For the text-containing cell, return its midpoint in (X, Y) coordinate format. 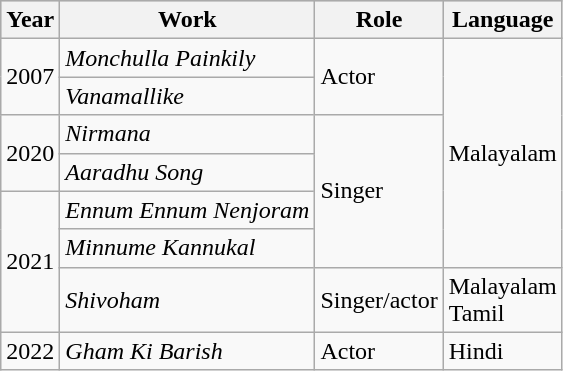
Ennum Ennum Nenjoram (188, 210)
Minnume Kannukal (188, 248)
2007 (30, 77)
Malayalam (502, 153)
Monchulla Painkily (188, 58)
Role (379, 20)
Vanamallike (188, 96)
2022 (30, 351)
Nirmana (188, 134)
MalayalamTamil (502, 300)
2021 (30, 262)
Aaradhu Song (188, 172)
Gham Ki Barish (188, 351)
Year (30, 20)
Hindi (502, 351)
Singer (379, 191)
Language (502, 20)
Shivoham (188, 300)
2020 (30, 153)
Work (188, 20)
Singer/actor (379, 300)
